Search for the cell housing the specified text and yield its [x, y] center coordinate. 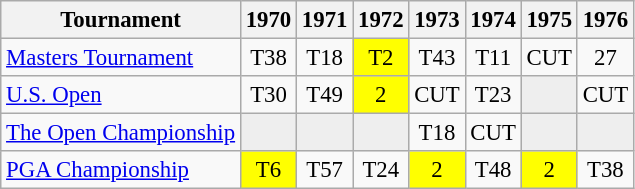
1976 [605, 20]
27 [605, 58]
1970 [268, 20]
T23 [493, 95]
1973 [437, 20]
T43 [437, 58]
T48 [493, 170]
T6 [268, 170]
PGA Championship [121, 170]
T11 [493, 58]
1974 [493, 20]
Masters Tournament [121, 58]
The Open Championship [121, 133]
Tournament [121, 20]
1972 [381, 20]
1971 [325, 20]
T30 [268, 95]
1975 [549, 20]
T57 [325, 170]
T24 [381, 170]
U.S. Open [121, 95]
T49 [325, 95]
T2 [381, 58]
